Provide the (x, y) coordinate of the cell's center where the given text is located.  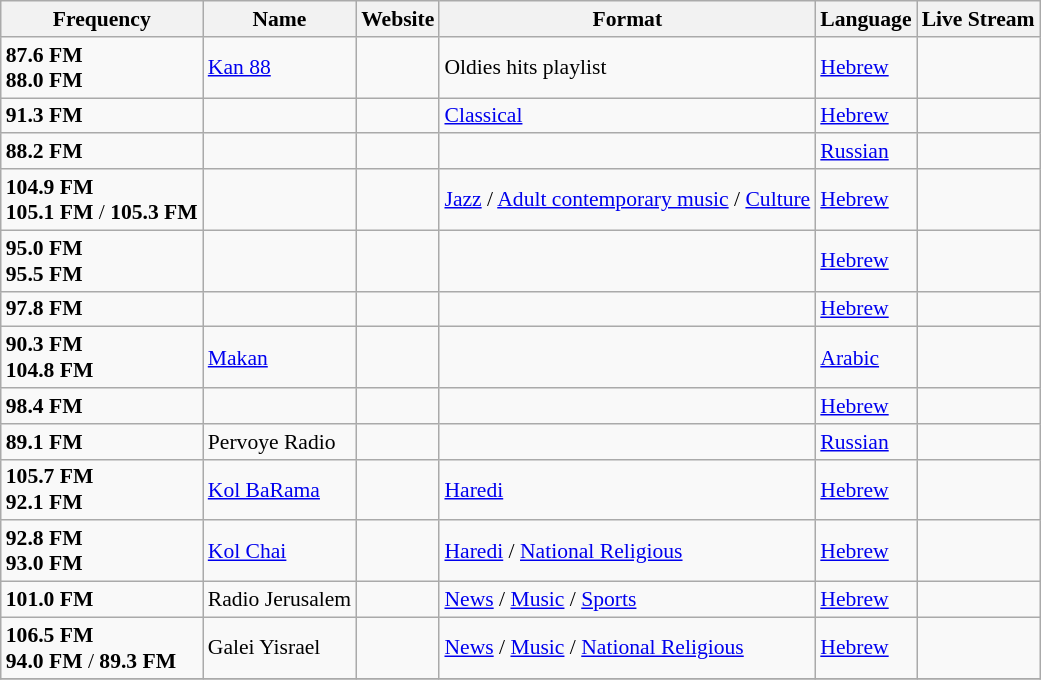
97.8 FM (102, 309)
Classical (627, 116)
92.8 FM93.0 FM (102, 552)
Haredi (627, 490)
101.0 FM (102, 600)
105.7 FM92.1 FM (102, 490)
Language (866, 19)
Oldies hits playlist (627, 68)
104.9 FM105.1 FM / 105.3 FM (102, 200)
Kol BaRama (280, 490)
News / Music / National Religious (627, 648)
90.3 FM104.8 FM (102, 358)
106.5 FM94.0 FM / 89.3 FM (102, 648)
Galei Yisrael (280, 648)
Kan 88 (280, 68)
Arabic (866, 358)
Haredi / National Religious (627, 552)
Radio Jerusalem (280, 600)
News / Music / Sports (627, 600)
87.6 FM88.0 FM (102, 68)
Kol Chai (280, 552)
Website (398, 19)
Name (280, 19)
88.2 FM (102, 152)
Live Stream (978, 19)
89.1 FM (102, 442)
Frequency (102, 19)
Pervoye Radio (280, 442)
Format (627, 19)
98.4 FM (102, 406)
Jazz / Adult contemporary music / Culture (627, 200)
91.3 FM (102, 116)
Makan (280, 358)
95.0 FM95.5 FM (102, 260)
